Find where the given text appears and provide that cell's center as (x, y) coordinate. 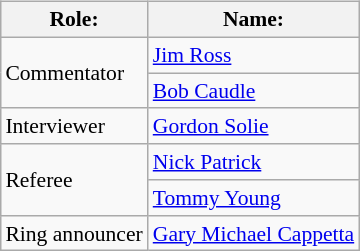
Bob Caudle (254, 91)
Name: (254, 20)
Interviewer (74, 126)
Jim Ross (254, 55)
Commentator (74, 72)
Tommy Young (254, 198)
Ring announcer (74, 233)
Gary Michael Cappetta (254, 233)
Nick Patrick (254, 162)
Role: (74, 20)
Gordon Solie (254, 126)
Referee (74, 180)
